Find where the given text appears and provide that cell's center as [x, y] coordinate. 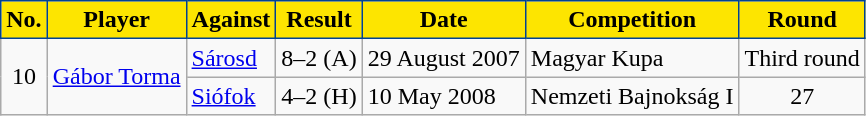
No. [24, 20]
Against [231, 20]
Result [319, 20]
4–2 (H) [319, 96]
Date [444, 20]
Nemzeti Bajnokság I [632, 96]
Magyar Kupa [632, 58]
Third round [802, 58]
27 [802, 96]
Sárosd [231, 58]
29 August 2007 [444, 58]
10 [24, 77]
10 May 2008 [444, 96]
Player [116, 20]
Siófok [231, 96]
Gábor Torma [116, 77]
8–2 (A) [319, 58]
Round [802, 20]
Competition [632, 20]
